Locate the cell with the specified text and output its [X, Y] center coordinate. 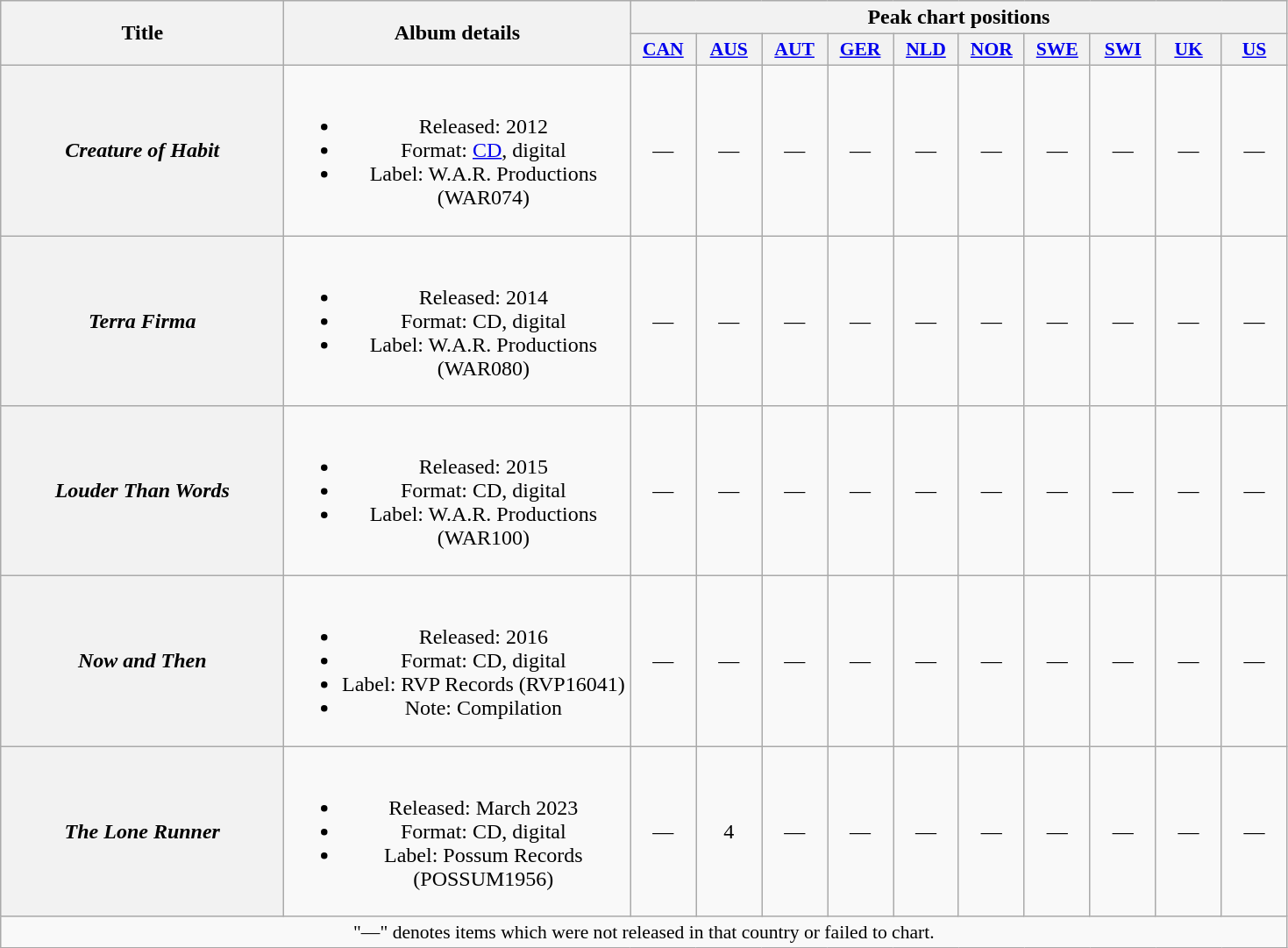
Now and Then [142, 661]
GER [861, 50]
Released: 2016Format: CD, digitalLabel: RVP Records (RVP16041)Note: Compilation [458, 661]
Peak chart positions [959, 18]
UK [1189, 50]
Louder Than Words [142, 491]
Released: March 2023Format: CD, digitalLabel: Possum Records (POSSUM1956) [458, 831]
The Lone Runner [142, 831]
NOR [991, 50]
AUT [794, 50]
Terra Firma [142, 320]
SWI [1122, 50]
AUS [729, 50]
Released: 2015Format: CD, digitalLabel: W.A.R. Productions (WAR100) [458, 491]
Album details [458, 33]
Creature of Habit [142, 150]
NLD [926, 50]
CAN [663, 50]
Title [142, 33]
Released: 2012Format: CD, digitalLabel: W.A.R. Productions (WAR074) [458, 150]
Released: 2014Format: CD, digitalLabel: W.A.R. Productions (WAR080) [458, 320]
"—" denotes items which were not released in that country or failed to chart. [644, 932]
SWE [1057, 50]
4 [729, 831]
US [1254, 50]
